Return (x, y) of the center of cell containing provided text 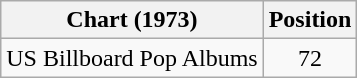
72 (310, 58)
Chart (1973) (132, 20)
US Billboard Pop Albums (132, 58)
Position (310, 20)
